Scan for the cell matching the given text and deliver its [X, Y] coordinate at center. 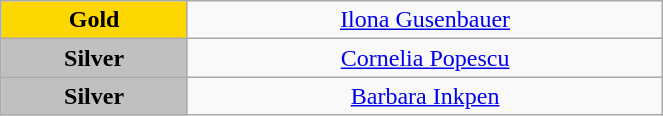
Barbara Inkpen [424, 96]
Cornelia Popescu [424, 58]
Gold [94, 20]
Ilona Gusenbauer [424, 20]
